Identify which cell holds the provided text, then report its (x, y) central coordinate. 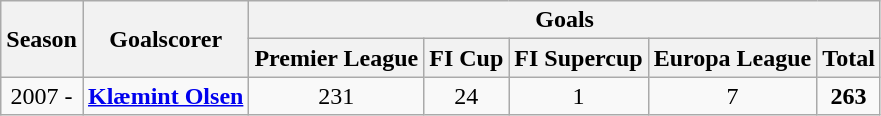
1 (578, 96)
Premier League (336, 58)
Total (849, 58)
Season (42, 39)
24 (466, 96)
263 (849, 96)
Klæmint Olsen (165, 96)
Goals (564, 20)
FI Cup (466, 58)
7 (732, 96)
2007 - (42, 96)
Goalscorer (165, 39)
231 (336, 96)
Europa League (732, 58)
FI Supercup (578, 58)
